Return (X, Y) of the center of cell containing provided text 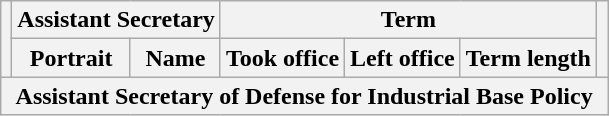
Left office (403, 58)
Term length (528, 58)
Assistant Secretary of Defense for Industrial Base Policy (304, 96)
Term (408, 20)
Took office (282, 58)
Portrait (72, 58)
Assistant Secretary (116, 20)
Name (175, 58)
